Extract the (X, Y) coordinate from the center of the cell holding the provided text.  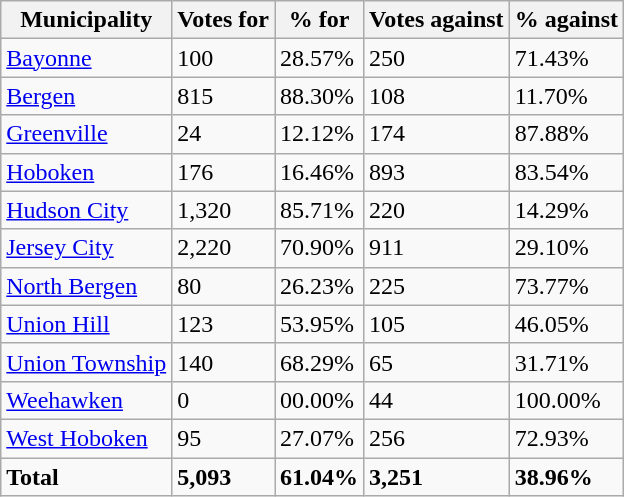
65 (437, 362)
0 (224, 400)
105 (437, 324)
North Bergen (86, 286)
176 (224, 172)
893 (437, 172)
1,320 (224, 210)
Weehawken (86, 400)
Union Hill (86, 324)
911 (437, 248)
31.71% (566, 362)
225 (437, 286)
28.57% (320, 58)
38.96% (566, 477)
26.23% (320, 286)
3,251 (437, 477)
16.46% (320, 172)
123 (224, 324)
100.00% (566, 400)
Hudson City (86, 210)
220 (437, 210)
46.05% (566, 324)
12.12% (320, 134)
256 (437, 438)
87.88% (566, 134)
29.10% (566, 248)
West Hoboken (86, 438)
88.30% (320, 96)
100 (224, 58)
5,093 (224, 477)
27.07% (320, 438)
72.93% (566, 438)
Bergen (86, 96)
815 (224, 96)
44 (437, 400)
24 (224, 134)
% against (566, 20)
Bayonne (86, 58)
Votes against (437, 20)
14.29% (566, 210)
80 (224, 286)
00.00% (320, 400)
68.29% (320, 362)
2,220 (224, 248)
83.54% (566, 172)
Total (86, 477)
71.43% (566, 58)
140 (224, 362)
73.77% (566, 286)
Hoboken (86, 172)
Municipality (86, 20)
Greenville (86, 134)
Union Township (86, 362)
85.71% (320, 210)
70.90% (320, 248)
61.04% (320, 477)
% for (320, 20)
53.95% (320, 324)
Votes for (224, 20)
95 (224, 438)
11.70% (566, 96)
Jersey City (86, 248)
108 (437, 96)
174 (437, 134)
250 (437, 58)
